Find where the given text appears and provide that cell's center as [X, Y] coordinate. 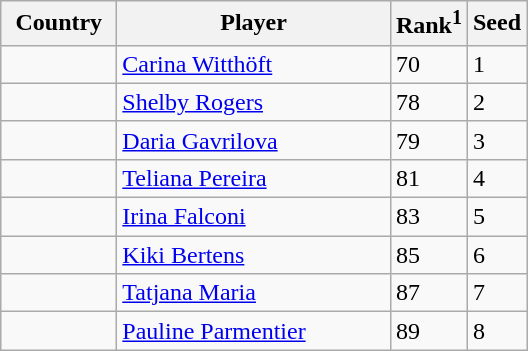
85 [428, 255]
Seed [496, 24]
6 [496, 255]
Irina Falconi [254, 217]
87 [428, 293]
Tatjana Maria [254, 293]
Pauline Parmentier [254, 331]
4 [496, 178]
8 [496, 331]
89 [428, 331]
Country [59, 24]
78 [428, 102]
Player [254, 24]
Shelby Rogers [254, 102]
Kiki Bertens [254, 255]
81 [428, 178]
79 [428, 140]
Teliana Pereira [254, 178]
70 [428, 64]
Rank1 [428, 24]
5 [496, 217]
83 [428, 217]
2 [496, 102]
3 [496, 140]
Daria Gavrilova [254, 140]
Carina Witthöft [254, 64]
1 [496, 64]
7 [496, 293]
